Locate the cell with the specified text and output its (X, Y) center coordinate. 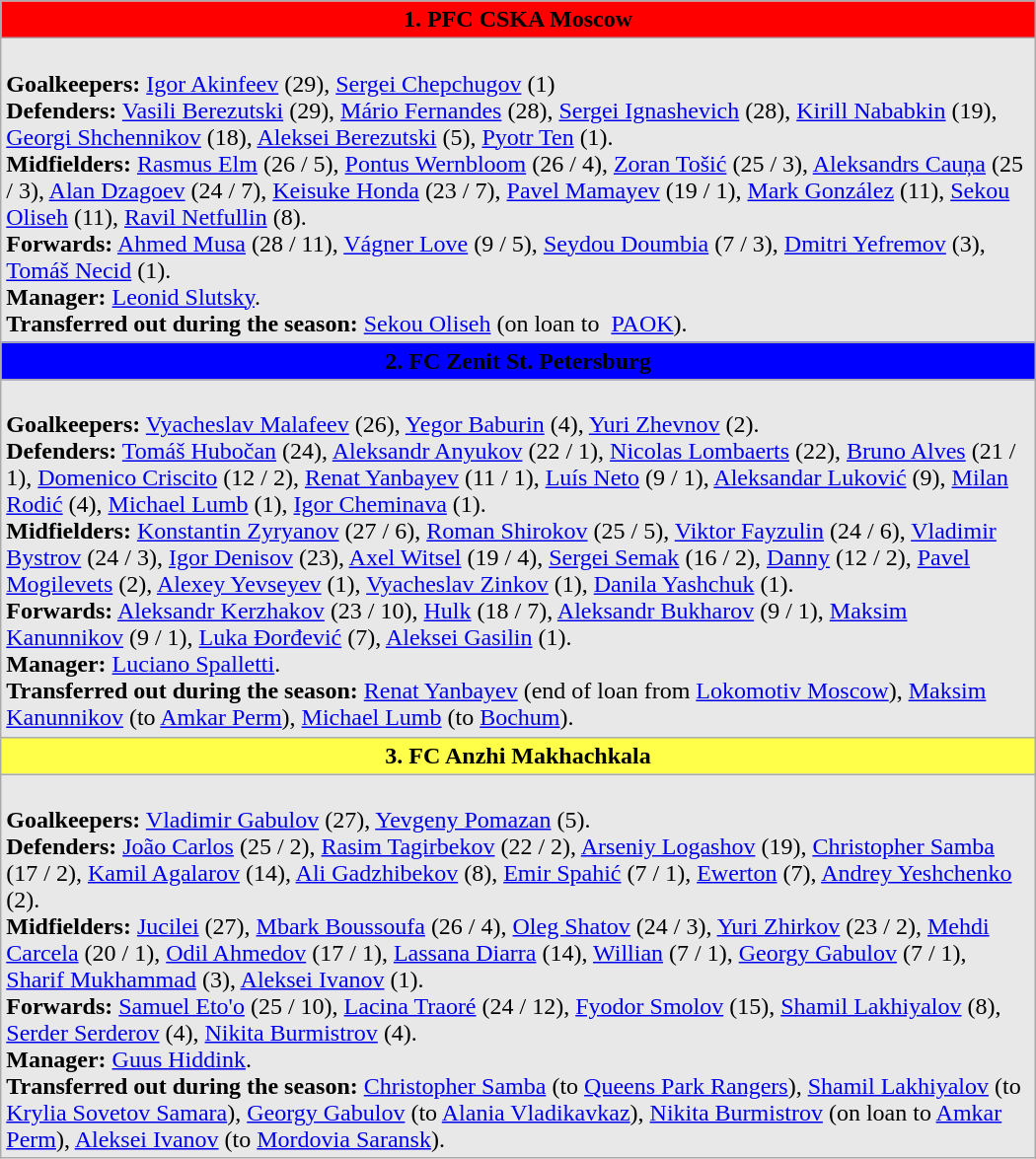
2. FC Zenit St. Petersburg (518, 361)
1. PFC CSKA Moscow (518, 20)
3. FC Anzhi Makhachkala (518, 756)
